Provide the (X, Y) coordinate of the cell's center where the given text is located.  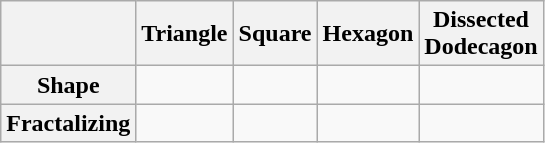
Fractalizing (68, 123)
DissectedDodecagon (481, 34)
Triangle (184, 34)
Hexagon (368, 34)
Square (275, 34)
Shape (68, 85)
